Detect which cell encompasses the target text, then output its (x, y) center coordinate. 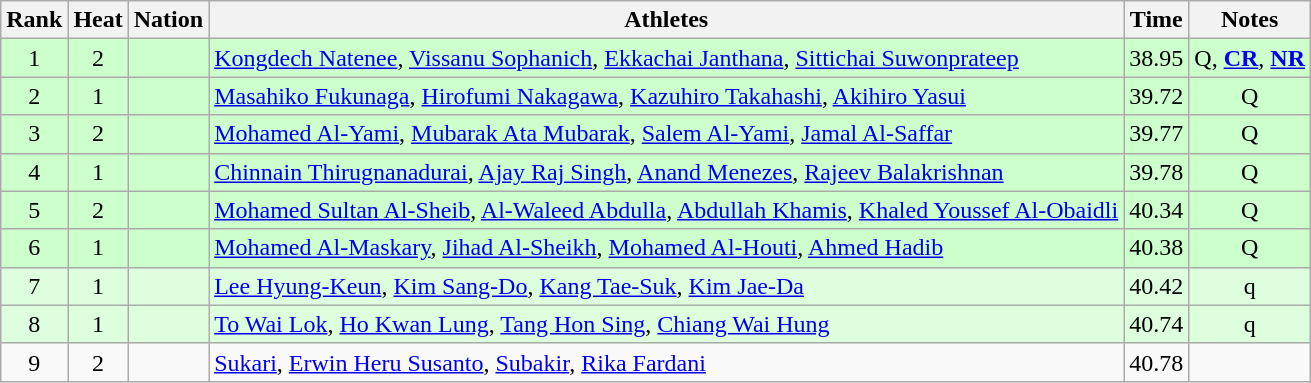
Nation (168, 20)
Masahiko Fukunaga, Hirofumi Nakagawa, Kazuhiro Takahashi, Akihiro Yasui (666, 96)
40.42 (1156, 286)
Time (1156, 20)
39.72 (1156, 96)
Athletes (666, 20)
9 (34, 362)
Q, CR, NR (1250, 58)
Kongdech Natenee, Vissanu Sophanich, Ekkachai Janthana, Sittichai Suwonprateep (666, 58)
Mohamed Al-Maskary, Jihad Al-Sheikh, Mohamed Al-Houti, Ahmed Hadib (666, 248)
39.78 (1156, 172)
8 (34, 324)
40.38 (1156, 248)
To Wai Lok, Ho Kwan Lung, Tang Hon Sing, Chiang Wai Hung (666, 324)
3 (34, 134)
38.95 (1156, 58)
40.34 (1156, 210)
6 (34, 248)
Heat (98, 20)
Lee Hyung-Keun, Kim Sang-Do, Kang Tae-Suk, Kim Jae-Da (666, 286)
Mohamed Al-Yami, Mubarak Ata Mubarak, Salem Al-Yami, Jamal Al-Saffar (666, 134)
Mohamed Sultan Al-Sheib, Al-Waleed Abdulla, Abdullah Khamis, Khaled Youssef Al-Obaidli (666, 210)
7 (34, 286)
Sukari, Erwin Heru Susanto, Subakir, Rika Fardani (666, 362)
4 (34, 172)
39.77 (1156, 134)
5 (34, 210)
40.78 (1156, 362)
Chinnain Thirugnanadurai, Ajay Raj Singh, Anand Menezes, Rajeev Balakrishnan (666, 172)
Rank (34, 20)
40.74 (1156, 324)
Notes (1250, 20)
